Provide the (X, Y) coordinate of the cell's center where the given text is located.  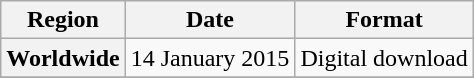
14 January 2015 (210, 58)
Worldwide (63, 58)
Format (384, 20)
Date (210, 20)
Region (63, 20)
Digital download (384, 58)
